Locate the cell with the specified text and output its (x, y) center coordinate. 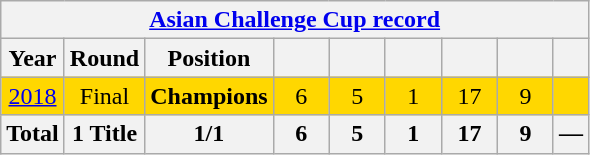
1/1 (209, 134)
Round (104, 58)
Final (104, 96)
Position (209, 58)
Year (33, 58)
1 Title (104, 134)
Asian Challenge Cup record (295, 20)
Total (33, 134)
Champions (209, 96)
— (570, 134)
2018 (33, 96)
